Extract the (x, y) coordinate from the center of the cell holding the provided text.  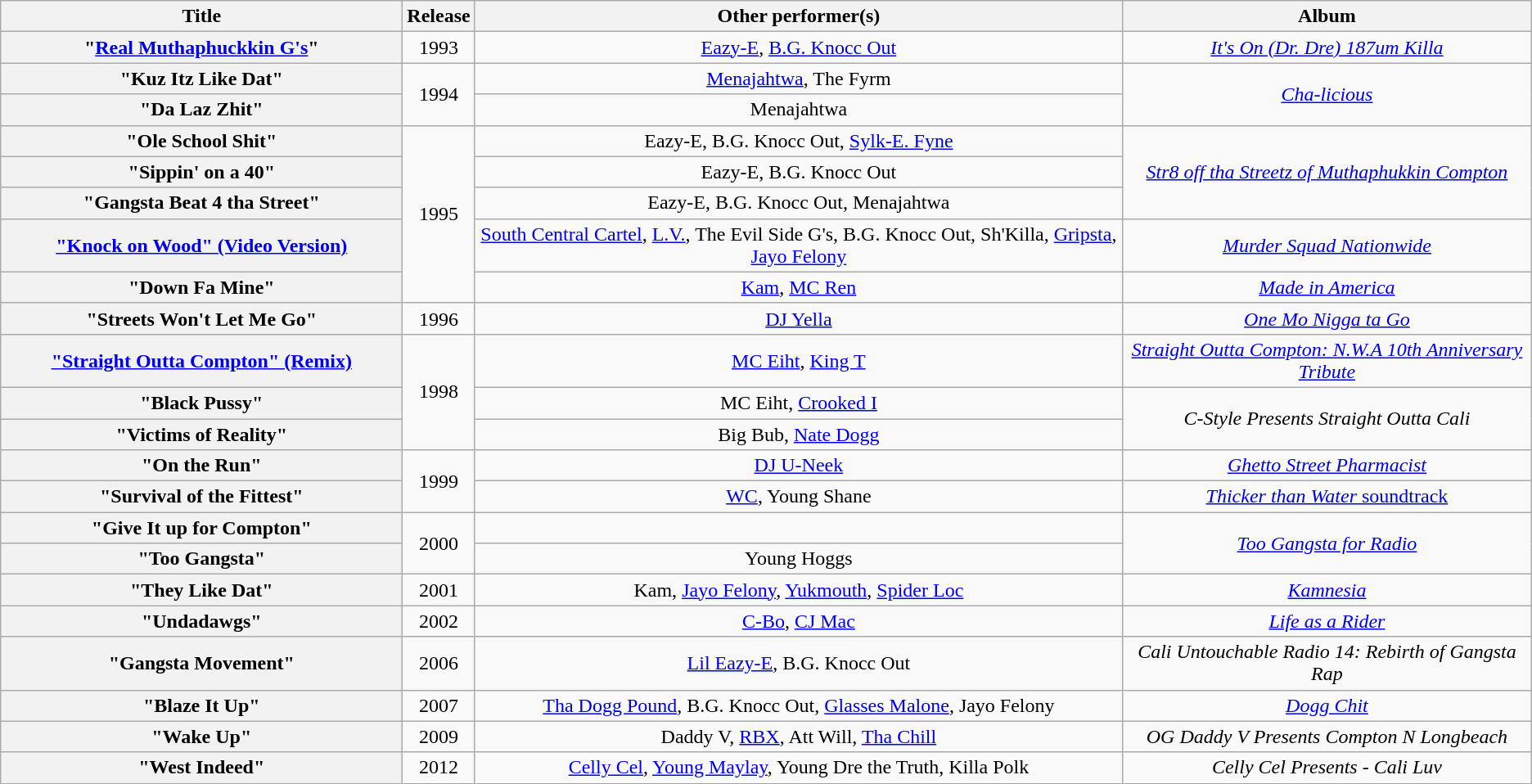
"Knock on Wood" (Video Version) (201, 246)
MC Eiht, Crooked I (799, 403)
Celly Cel, Young Maylay, Young Dre the Truth, Killa Polk (799, 768)
Title (201, 16)
"Ole School Shit" (201, 141)
DJ Yella (799, 318)
Murder Squad Nationwide (1327, 246)
Str8 off tha Streetz of Muthaphukkin Compton (1327, 172)
Big Bub, Nate Dogg (799, 435)
"Wake Up" (201, 737)
C-Bo, CJ Mac (799, 621)
"Victims of Reality" (201, 435)
Album (1327, 16)
"Black Pussy" (201, 403)
"Kuz Itz Like Dat" (201, 79)
Made in America (1327, 287)
"On the Run" (201, 466)
Dogg Chit (1327, 705)
Life as a Rider (1327, 621)
"Gangsta Movement" (201, 663)
OG Daddy V Presents Compton N Longbeach (1327, 737)
Menajahtwa (799, 110)
2012 (439, 768)
1996 (439, 318)
"Sippin' on a 40" (201, 172)
2006 (439, 663)
Eazy-E, B.G. Knocc Out, Sylk-E. Fyne (799, 141)
2007 (439, 705)
One Mo Nigga ta Go (1327, 318)
"Blaze It Up" (201, 705)
"Give It up for Compton" (201, 528)
Release (439, 16)
Kam, Jayo Felony, Yukmouth, Spider Loc (799, 590)
Kam, MC Ren (799, 287)
DJ U-Neek (799, 466)
"Straight Outta Compton" (Remix) (201, 360)
1998 (439, 391)
Young Hoggs (799, 559)
C-Style Presents Straight Outta Cali (1327, 418)
Tha Dogg Pound, B.G. Knocc Out, Glasses Malone, Jayo Felony (799, 705)
Kamnesia (1327, 590)
WC, Young Shane (799, 497)
Eazy-E, B.G. Knocc Out, Menajahtwa (799, 203)
Thicker than Water soundtrack (1327, 497)
South Central Cartel, L.V., The Evil Side G's, B.G. Knocc Out, Sh'Killa, Gripsta, Jayo Felony (799, 246)
MC Eiht, King T (799, 360)
"Real Muthaphuckkin G's" (201, 47)
"Gangsta Beat 4 tha Street" (201, 203)
2001 (439, 590)
"Too Gangsta" (201, 559)
1993 (439, 47)
2000 (439, 543)
Ghetto Street Pharmacist (1327, 466)
"Da Laz Zhit" (201, 110)
Daddy V, RBX, Att Will, Tha Chill (799, 737)
Menajahtwa, The Fyrm (799, 79)
2002 (439, 621)
1999 (439, 481)
"Streets Won't Let Me Go" (201, 318)
Lil Eazy-E, B.G. Knocc Out (799, 663)
"They Like Dat" (201, 590)
"Down Fa Mine" (201, 287)
1995 (439, 214)
"Survival of the Fittest" (201, 497)
Celly Cel Presents - Cali Luv (1327, 768)
Cha-licious (1327, 94)
Too Gangsta for Radio (1327, 543)
It's On (Dr. Dre) 187um Killa (1327, 47)
Other performer(s) (799, 16)
"West Indeed" (201, 768)
Cali Untouchable Radio 14: Rebirth of Gangsta Rap (1327, 663)
"Undadawgs" (201, 621)
Straight Outta Compton: N.W.A 10th Anniversary Tribute (1327, 360)
2009 (439, 737)
1994 (439, 94)
